Capture the cell that displays the provided text and extract its (X, Y) central coordinate. 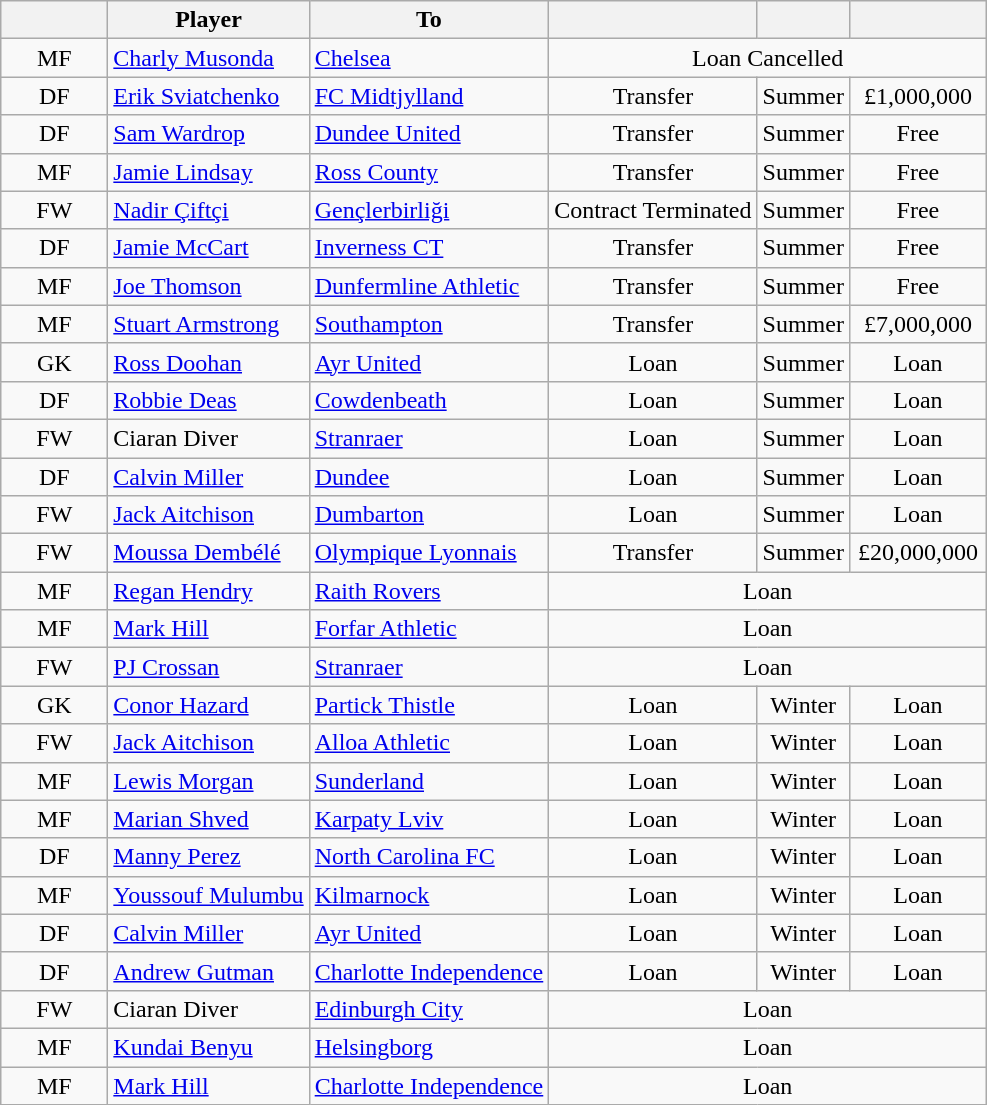
Inverness CT (429, 248)
To (429, 20)
Robbie Deas (208, 400)
Erik Sviatchenko (208, 96)
Loan Cancelled (768, 58)
Dunfermline Athletic (429, 286)
Partick Thistle (429, 705)
Gençlerbirliği (429, 210)
Sam Wardrop (208, 134)
PJ Crossan (208, 667)
Joe Thomson (208, 286)
Jamie Lindsay (208, 172)
Player (208, 20)
Dundee United (429, 134)
£20,000,000 (918, 553)
Sunderland (429, 781)
Lewis Morgan (208, 781)
Ross Doohan (208, 362)
Moussa Dembélé (208, 553)
Edinburgh City (429, 1009)
Helsingborg (429, 1047)
£1,000,000 (918, 96)
Raith Rovers (429, 591)
Kilmarnock (429, 895)
Nadir Çiftçi (208, 210)
Manny Perez (208, 857)
FC Midtjylland (429, 96)
Conor Hazard (208, 705)
Dumbarton (429, 515)
Regan Hendry (208, 591)
Jamie McCart (208, 248)
Stuart Armstrong (208, 324)
Dundee (429, 477)
Chelsea (429, 58)
Contract Terminated (653, 210)
Kundai Benyu (208, 1047)
Forfar Athletic (429, 629)
Karpaty Lviv (429, 819)
Olympique Lyonnais (429, 553)
Marian Shved (208, 819)
North Carolina FC (429, 857)
Southampton (429, 324)
£7,000,000 (918, 324)
Ross County (429, 172)
Cowdenbeath (429, 400)
Charly Musonda (208, 58)
Andrew Gutman (208, 971)
Alloa Athletic (429, 743)
Youssouf Mulumbu (208, 895)
